Identify which cell holds the provided text, then report its (x, y) central coordinate. 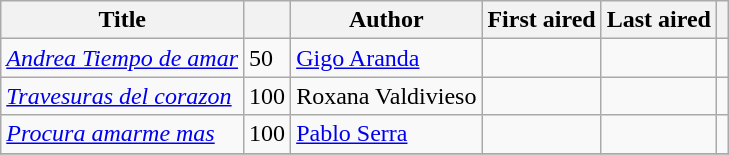
Travesuras del corazon (122, 96)
Procura amarme mas (122, 134)
50 (268, 58)
First aired (542, 20)
Pablo Serra (386, 134)
Roxana Valdivieso (386, 96)
Last aired (658, 20)
Author (386, 20)
Andrea Tiempo de amar (122, 58)
Title (122, 20)
Gigo Aranda (386, 58)
